Scan for the cell matching the given text and deliver its [x, y] coordinate at center. 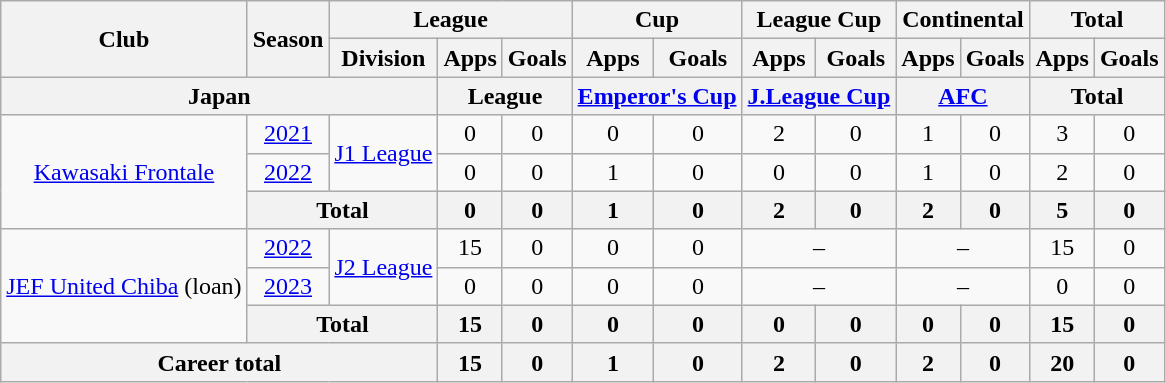
J.League Cup [819, 96]
J2 League [384, 267]
Division [384, 58]
2021 [288, 134]
Cup [657, 20]
Continental [963, 20]
Kawasaki Frontale [124, 172]
Season [288, 39]
Emperor's Cup [657, 96]
Club [124, 39]
3 [1062, 134]
J1 League [384, 153]
AFC [963, 96]
Career total [220, 362]
League Cup [819, 20]
Japan [220, 96]
20 [1062, 362]
5 [1062, 210]
JEF United Chiba (loan) [124, 286]
2023 [288, 286]
